Extract the [x, y] coordinate from the center of the cell holding the provided text.  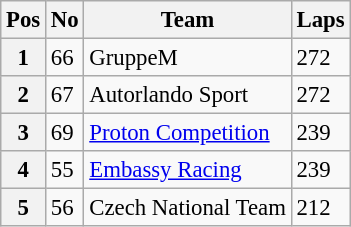
Czech National Team [188, 208]
67 [65, 95]
No [65, 20]
66 [65, 58]
Embassy Racing [188, 170]
Team [188, 20]
Laps [320, 20]
5 [24, 208]
GruppeM [188, 58]
56 [65, 208]
55 [65, 170]
3 [24, 133]
Pos [24, 20]
212 [320, 208]
Proton Competition [188, 133]
Autorlando Sport [188, 95]
2 [24, 95]
69 [65, 133]
1 [24, 58]
4 [24, 170]
